Identify which cell holds the provided text, then report its (x, y) central coordinate. 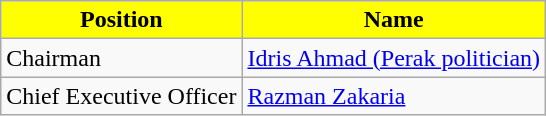
Chief Executive Officer (122, 96)
Chairman (122, 58)
Razman Zakaria (394, 96)
Idris Ahmad (Perak politician) (394, 58)
Position (122, 20)
Name (394, 20)
